Extract the [X, Y] coordinate from the center of the cell holding the provided text.  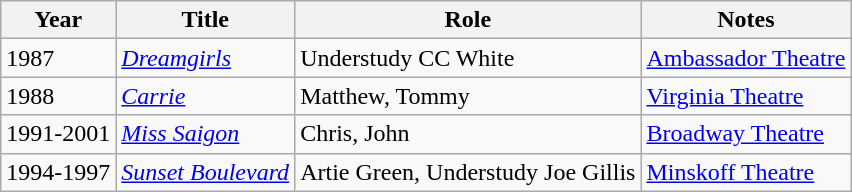
Understudy CC White [468, 58]
Role [468, 20]
Title [206, 20]
Notes [746, 20]
1991-2001 [58, 134]
Virginia Theatre [746, 96]
Carrie [206, 96]
Sunset Boulevard [206, 172]
Year [58, 20]
Broadway Theatre [746, 134]
Chris, John [468, 134]
Minskoff Theatre [746, 172]
Ambassador Theatre [746, 58]
1987 [58, 58]
Miss Saigon [206, 134]
Artie Green, Understudy Joe Gillis [468, 172]
Dreamgirls [206, 58]
1994-1997 [58, 172]
1988 [58, 96]
Matthew, Tommy [468, 96]
